Search for the cell housing the specified text and yield its [x, y] center coordinate. 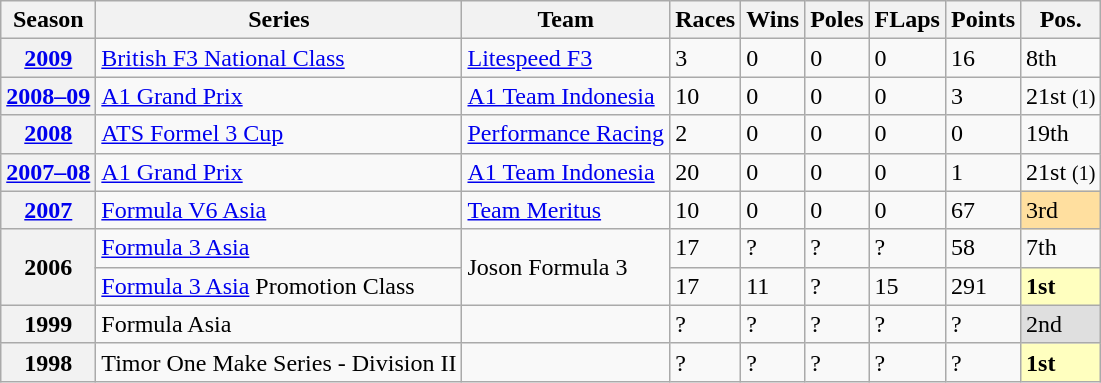
15 [907, 286]
16 [982, 58]
2007 [48, 210]
8th [1061, 58]
3rd [1061, 210]
1999 [48, 324]
2009 [48, 58]
2006 [48, 267]
Team [566, 20]
58 [982, 248]
Timor One Make Series - Division II [279, 362]
19th [1061, 134]
Series [279, 20]
Litespeed F3 [566, 58]
Poles [837, 20]
British F3 National Class [279, 58]
FLaps [907, 20]
20 [706, 172]
1 [982, 172]
2007–08 [48, 172]
2 [706, 134]
Joson Formula 3 [566, 267]
291 [982, 286]
Pos. [1061, 20]
7th [1061, 248]
1998 [48, 362]
11 [773, 286]
Formula V6 Asia [279, 210]
Team Meritus [566, 210]
Formula Asia [279, 324]
67 [982, 210]
Races [706, 20]
Formula 3 Asia Promotion Class [279, 286]
2008 [48, 134]
ATS Formel 3 Cup [279, 134]
Performance Racing [566, 134]
2nd [1061, 324]
Wins [773, 20]
Points [982, 20]
2008–09 [48, 96]
Season [48, 20]
Formula 3 Asia [279, 248]
